Provide the (X, Y) coordinate of the cell's center where the given text is located.  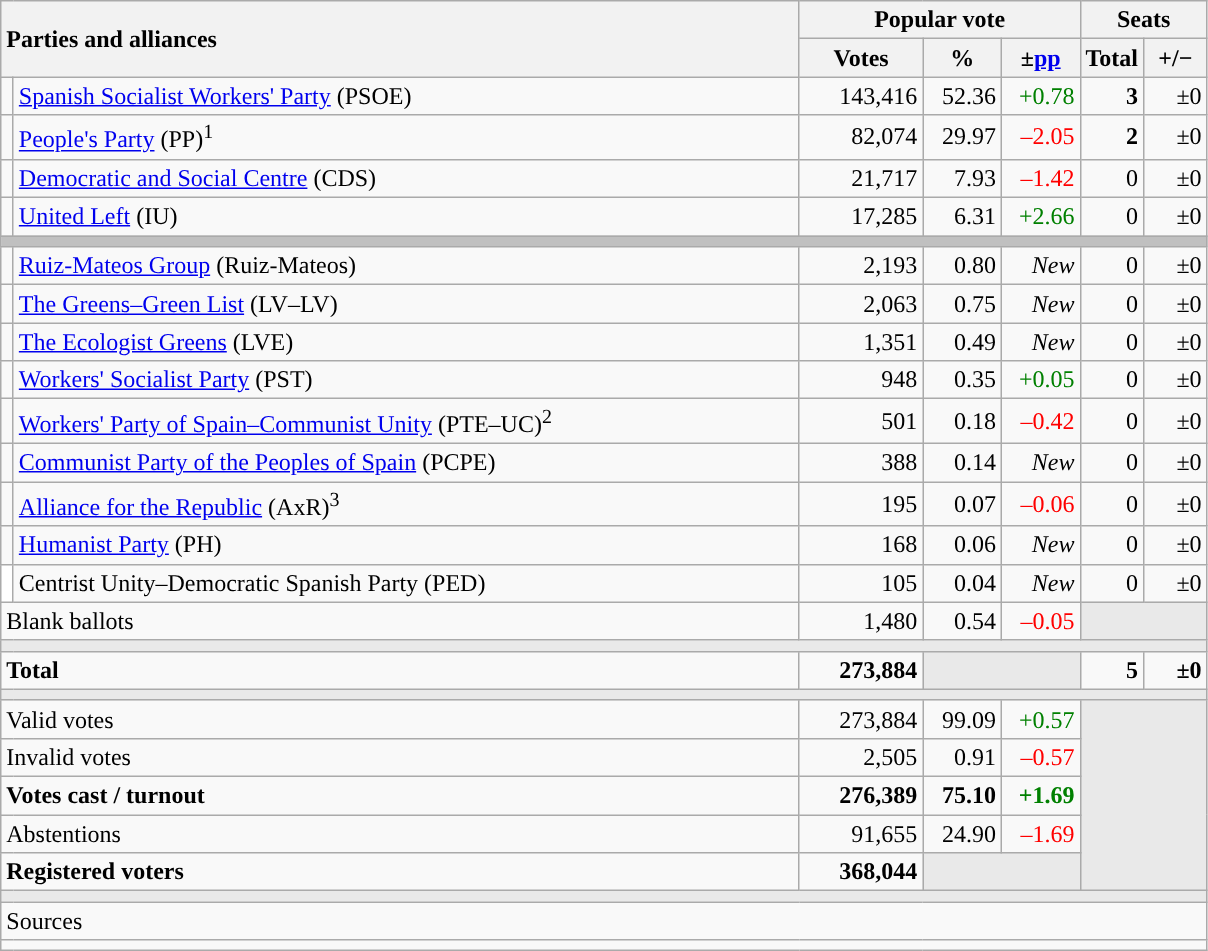
–0.57 (1040, 758)
368,044 (861, 872)
United Left (IU) (406, 217)
Registered voters (400, 872)
6.31 (962, 217)
0.06 (962, 545)
29.97 (962, 138)
276,389 (861, 796)
0.91 (962, 758)
2,193 (861, 266)
+0.78 (1040, 96)
Workers' Party of Spain–Communist Unity (PTE–UC)2 (406, 422)
105 (861, 583)
±pp (1040, 58)
The Ecologist Greens (LVE) (406, 342)
Centrist Unity–Democratic Spanish Party (PED) (406, 583)
99.09 (962, 719)
–1.42 (1040, 178)
501 (861, 422)
–0.05 (1040, 621)
82,074 (861, 138)
Abstentions (400, 834)
24.90 (962, 834)
0.75 (962, 304)
Workers' Socialist Party (PST) (406, 380)
5 (1112, 670)
143,416 (861, 96)
91,655 (861, 834)
52.36 (962, 96)
–2.05 (1040, 138)
0.07 (962, 504)
168 (861, 545)
+2.66 (1040, 217)
0.04 (962, 583)
17,285 (861, 217)
3 (1112, 96)
+0.05 (1040, 380)
195 (861, 504)
75.10 (962, 796)
0.35 (962, 380)
0.14 (962, 462)
0.54 (962, 621)
948 (861, 380)
Alliance for the Republic (AxR)3 (406, 504)
Ruiz-Mateos Group (Ruiz-Mateos) (406, 266)
Spanish Socialist Workers' Party (PSOE) (406, 96)
1,351 (861, 342)
Invalid votes (400, 758)
Valid votes (400, 719)
0.49 (962, 342)
–0.42 (1040, 422)
+1.69 (1040, 796)
The Greens–Green List (LV–LV) (406, 304)
388 (861, 462)
2,505 (861, 758)
–0.06 (1040, 504)
Communist Party of the Peoples of Spain (PCPE) (406, 462)
+/− (1176, 58)
–1.69 (1040, 834)
1,480 (861, 621)
21,717 (861, 178)
Sources (604, 921)
Parties and alliances (400, 39)
People's Party (PP)1 (406, 138)
0.18 (962, 422)
Votes (861, 58)
0.80 (962, 266)
Popular vote (940, 20)
% (962, 58)
2 (1112, 138)
Votes cast / turnout (400, 796)
7.93 (962, 178)
Seats (1144, 20)
+0.57 (1040, 719)
Humanist Party (PH) (406, 545)
Democratic and Social Centre (CDS) (406, 178)
2,063 (861, 304)
Blank ballots (400, 621)
